Identify which cell holds the provided text, then report its [X, Y] central coordinate. 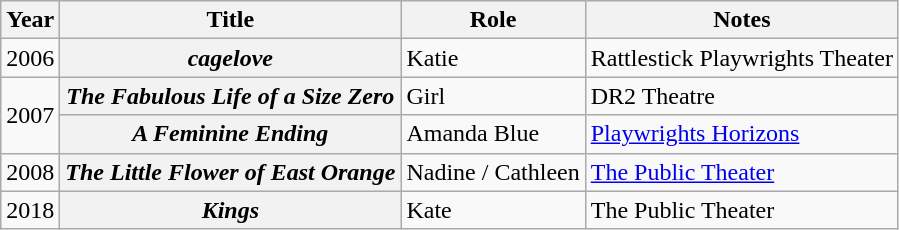
Nadine / Cathleen [493, 172]
DR2 Theatre [742, 96]
2006 [30, 58]
Girl [493, 96]
Notes [742, 20]
The Fabulous Life of a Size Zero [230, 96]
2007 [30, 115]
The Little Flower of East Orange [230, 172]
Role [493, 20]
2008 [30, 172]
Katie [493, 58]
Title [230, 20]
cagelove [230, 58]
2018 [30, 210]
Year [30, 20]
Rattlestick Playwrights Theater [742, 58]
Kate [493, 210]
Kings [230, 210]
A Feminine Ending [230, 134]
Playwrights Horizons [742, 134]
Amanda Blue [493, 134]
